Detect which cell encompasses the target text, then output its (x, y) center coordinate. 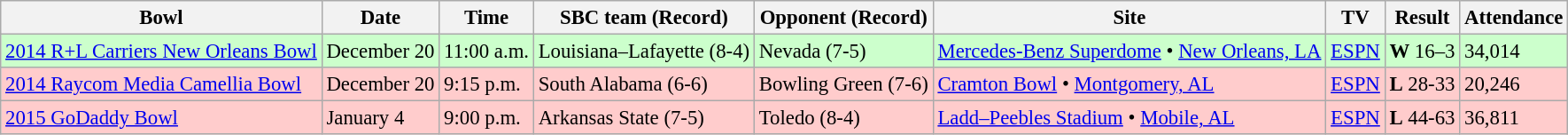
Attendance (1514, 18)
11:00 a.m. (487, 52)
Cramton Bowl • Montgomery, AL (1129, 84)
36,811 (1514, 118)
W 16–3 (1423, 52)
34,014 (1514, 52)
January 4 (381, 118)
Date (381, 18)
SBC team (Record) (643, 18)
20,246 (1514, 84)
9:00 p.m. (487, 118)
Nevada (7-5) (843, 52)
South Alabama (6-6) (643, 84)
Toledo (8-4) (843, 118)
Bowl (161, 18)
Opponent (Record) (843, 18)
9:15 p.m. (487, 84)
Arkansas State (7-5) (643, 118)
Bowling Green (7-6) (843, 84)
TV (1355, 18)
Site (1129, 18)
L 44-63 (1423, 118)
Louisiana–Lafayette (8-4) (643, 52)
Mercedes-Benz Superdome • New Orleans, LA (1129, 52)
2014 R+L Carriers New Orleans Bowl (161, 52)
2015 GoDaddy Bowl (161, 118)
Ladd–Peebles Stadium • Mobile, AL (1129, 118)
2014 Raycom Media Camellia Bowl (161, 84)
Time (487, 18)
L 28-33 (1423, 84)
Result (1423, 18)
